Extract the (X, Y) coordinate from the center of the cell holding the provided text.  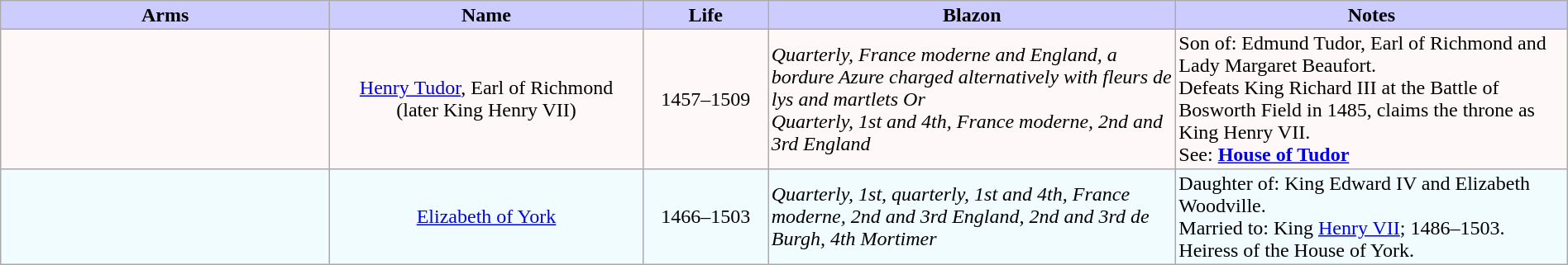
1466–1503 (705, 217)
1457–1509 (705, 99)
Quarterly, 1st, quarterly, 1st and 4th, France moderne, 2nd and 3rd England, 2nd and 3rd de Burgh, 4th Mortimer (973, 217)
Elizabeth of York (486, 217)
Daughter of: King Edward IV and Elizabeth Woodville.Married to: King Henry VII; 1486–1503.Heiress of the House of York. (1372, 217)
Name (486, 15)
Notes (1372, 15)
Life (705, 15)
Arms (165, 15)
Blazon (973, 15)
Henry Tudor, Earl of Richmond(later King Henry VII) (486, 99)
